Find where the given text appears and provide that cell's center as [X, Y] coordinate. 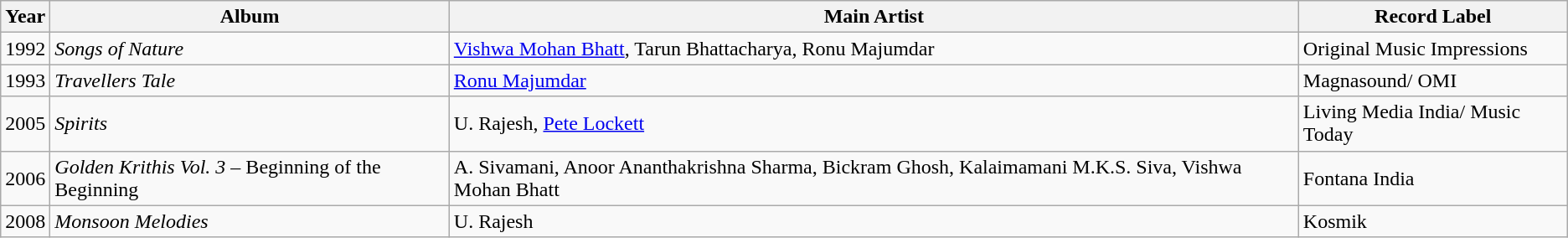
Main Artist [874, 17]
1993 [25, 80]
U. Rajesh, Pete Lockett [874, 124]
Travellers Tale [250, 80]
1992 [25, 49]
Album [250, 17]
Original Music Impressions [1432, 49]
Monsoon Melodies [250, 221]
Record Label [1432, 17]
Songs of Nature [250, 49]
2008 [25, 221]
Year [25, 17]
Living Media India/ Music Today [1432, 124]
2005 [25, 124]
Ronu Majumdar [874, 80]
U. Rajesh [874, 221]
Vishwa Mohan Bhatt, Tarun Bhattacharya, Ronu Majumdar [874, 49]
Spirits [250, 124]
Kosmik [1432, 221]
Fontana India [1432, 178]
2006 [25, 178]
Magnasound/ OMI [1432, 80]
A. Sivamani, Anoor Ananthakrishna Sharma, Bickram Ghosh, Kalaimamani M.K.S. Siva, Vishwa Mohan Bhatt [874, 178]
Golden Krithis Vol. 3 – Beginning of the Beginning [250, 178]
